Determine the [X, Y] coordinate at the center of the cell enclosing the given text.  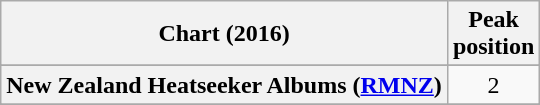
Peakposition [493, 34]
2 [493, 85]
Chart (2016) [224, 34]
New Zealand Heatseeker Albums (RMNZ) [224, 85]
